Locate the cell with the specified text and output its [X, Y] center coordinate. 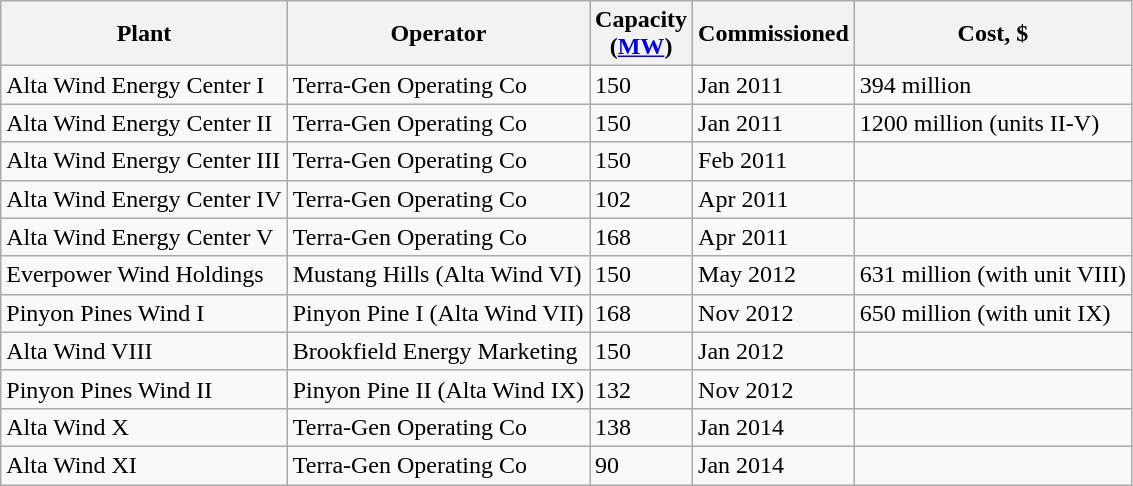
Alta Wind Energy Center V [144, 237]
Pinyon Pines Wind II [144, 389]
Alta Wind Energy Center IV [144, 199]
102 [642, 199]
Alta Wind XI [144, 465]
Cost, $ [992, 34]
Operator [438, 34]
Mustang Hills (Alta Wind VI) [438, 275]
Alta Wind Energy Center II [144, 123]
Pinyon Pine II (Alta Wind IX) [438, 389]
138 [642, 427]
Everpower Wind Holdings [144, 275]
Jan 2012 [774, 351]
May 2012 [774, 275]
Alta Wind Energy Center III [144, 161]
Capacity (MW) [642, 34]
Plant [144, 34]
90 [642, 465]
1200 million (units II-V) [992, 123]
132 [642, 389]
394 million [992, 85]
Alta Wind X [144, 427]
650 million (with unit IX) [992, 313]
631 million (with unit VIII) [992, 275]
Pinyon Pines Wind I [144, 313]
Brookfield Energy Marketing [438, 351]
Alta Wind Energy Center I [144, 85]
Feb 2011 [774, 161]
Pinyon Pine I (Alta Wind VII) [438, 313]
Alta Wind VIII [144, 351]
Commissioned [774, 34]
